Locate the cell with the specified text and output its [X, Y] center coordinate. 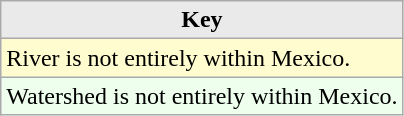
Watershed is not entirely within Mexico. [202, 96]
River is not entirely within Mexico. [202, 58]
Key [202, 20]
